For the text-containing cell, return its midpoint in (X, Y) coordinate format. 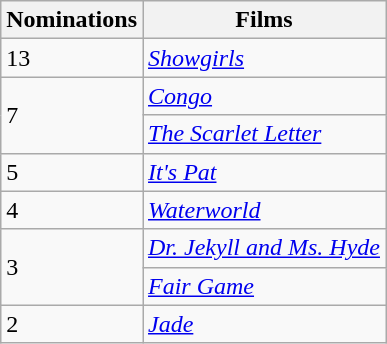
Films (264, 20)
Nominations (72, 20)
Fair Game (264, 286)
Waterworld (264, 210)
Dr. Jekyll and Ms. Hyde (264, 248)
Congo (264, 96)
It's Pat (264, 172)
Showgirls (264, 58)
Jade (264, 324)
7 (72, 115)
4 (72, 210)
13 (72, 58)
The Scarlet Letter (264, 134)
3 (72, 267)
5 (72, 172)
2 (72, 324)
